For the text-containing cell, return its midpoint in [x, y] coordinate format. 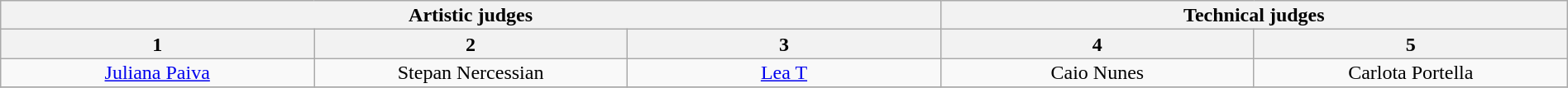
Lea T [784, 72]
4 [1097, 44]
1 [157, 44]
Technical judges [1254, 15]
5 [1411, 44]
Stepan Nercessian [471, 72]
3 [784, 44]
Carlota Portella [1411, 72]
2 [471, 44]
Artistic judges [471, 15]
Juliana Paiva [157, 72]
Caio Nunes [1097, 72]
